Locate the cell with the specified text and output its [X, Y] center coordinate. 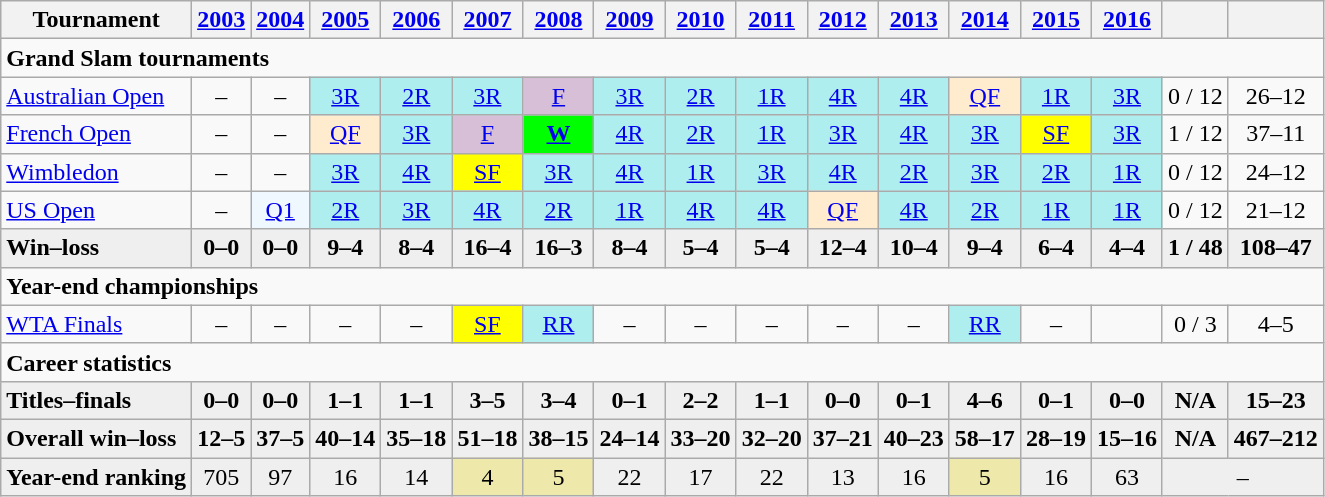
12–5 [222, 438]
58–17 [984, 438]
467–212 [1276, 438]
2003 [222, 20]
15–16 [1126, 438]
38–15 [558, 438]
W [558, 134]
1 / 12 [1195, 134]
1 / 48 [1195, 248]
2–2 [700, 400]
37–21 [842, 438]
French Open [96, 134]
Overall win–loss [96, 438]
63 [1126, 477]
2012 [842, 20]
4–4 [1126, 248]
Australian Open [96, 96]
21–12 [1276, 210]
24–14 [630, 438]
Win–loss [96, 248]
32–20 [772, 438]
Year-end championships [662, 286]
2008 [558, 20]
4–5 [1276, 324]
WTA Finals [96, 324]
705 [222, 477]
16–3 [558, 248]
3–4 [558, 400]
US Open [96, 210]
26–12 [1276, 96]
40–23 [914, 438]
2015 [1056, 20]
35–18 [416, 438]
2014 [984, 20]
Q1 [280, 210]
2007 [488, 20]
2016 [1126, 20]
2006 [416, 20]
97 [280, 477]
2011 [772, 20]
Career statistics [662, 362]
3–5 [488, 400]
37–5 [280, 438]
4 [488, 477]
2013 [914, 20]
Wimbledon [96, 172]
24–12 [1276, 172]
12–4 [842, 248]
15–23 [1276, 400]
108–47 [1276, 248]
4–6 [984, 400]
Tournament [96, 20]
13 [842, 477]
37–11 [1276, 134]
16–4 [488, 248]
14 [416, 477]
33–20 [700, 438]
Titles–finals [96, 400]
2010 [700, 20]
51–18 [488, 438]
28–19 [1056, 438]
40–14 [346, 438]
17 [700, 477]
2004 [280, 20]
Grand Slam tournaments [662, 58]
10–4 [914, 248]
2005 [346, 20]
6–4 [1056, 248]
2009 [630, 20]
Year-end ranking [96, 477]
0 / 3 [1195, 324]
